Scan for the cell matching the given text and deliver its (x, y) coordinate at center. 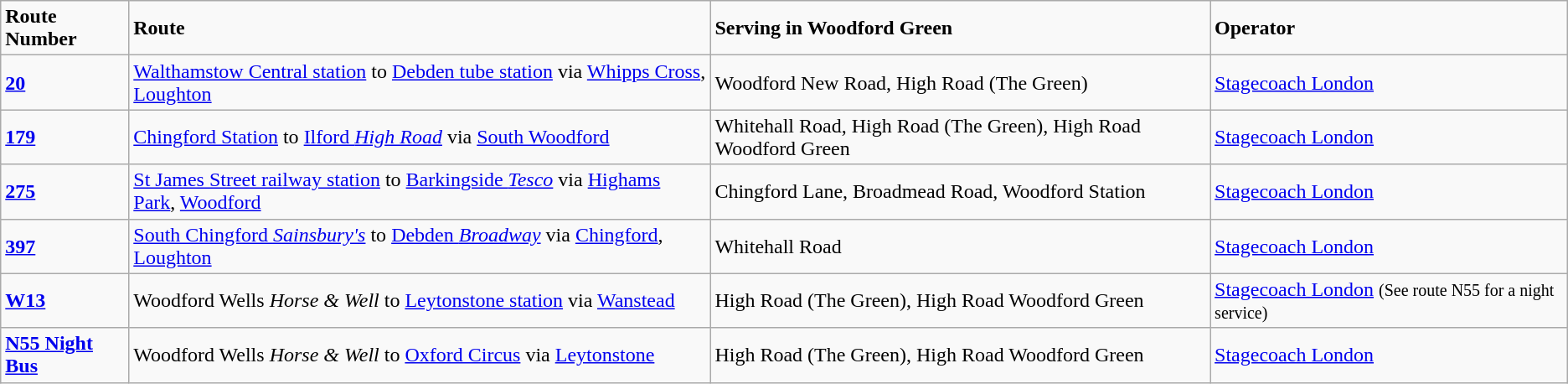
Chingford Lane, Broadmead Road, Woodford Station (960, 191)
St James Street railway station to Barkingside Tesco via Highams Park, Woodford (420, 191)
Woodford Wells Horse & Well to Oxford Circus via Leytonstone (420, 355)
Serving in Woodford Green (960, 29)
N55 Night Bus (65, 355)
179 (65, 138)
Whitehall Road, High Road (The Green), High Road Woodford Green (960, 138)
Chingford Station to Ilford High Road via South Woodford (420, 138)
Woodford Wells Horse & Well to Leytonstone station via Wanstead (420, 300)
Walthamstow Central station to Debden tube station via Whipps Cross, Loughton (420, 82)
Stagecoach London (See route N55 for a night service) (1389, 300)
397 (65, 246)
275 (65, 191)
20 (65, 82)
Whitehall Road (960, 246)
Woodford New Road, High Road (The Green) (960, 82)
W13 (65, 300)
South Chingford Sainsbury's to Debden Broadway via Chingford, Loughton (420, 246)
Operator (1389, 29)
Route Number (65, 29)
Route (420, 29)
